Extract the [X, Y] coordinate from the center of the cell holding the provided text.  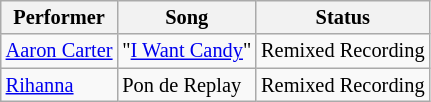
Song [186, 17]
Pon de Replay [186, 85]
Aaron Carter [60, 51]
"I Want Candy" [186, 51]
Rihanna [60, 85]
Status [342, 17]
Performer [60, 17]
